Output the (X, Y) coordinate of the center of the cell containing the given text.  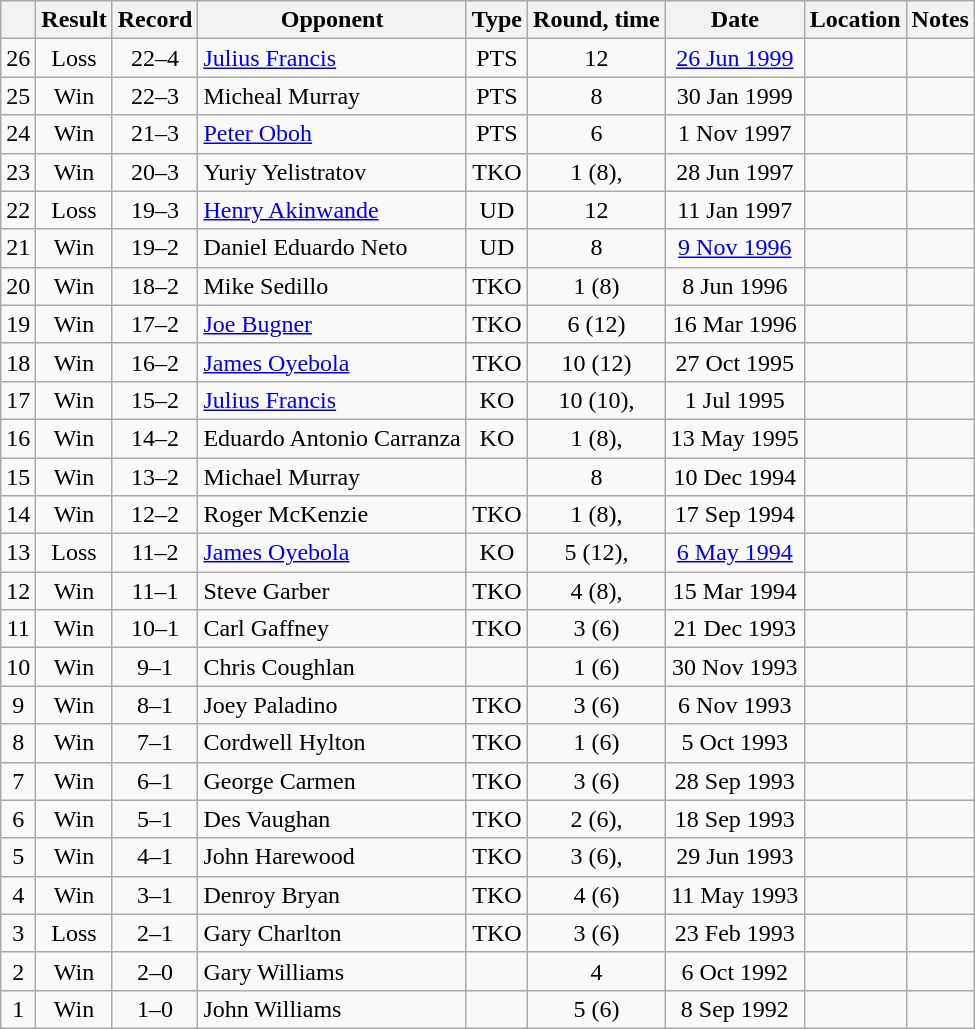
Chris Coughlan (332, 667)
26 (18, 58)
6 (12) (597, 324)
John Williams (332, 1009)
George Carmen (332, 781)
Henry Akinwande (332, 210)
John Harewood (332, 857)
16 (18, 438)
2 (6), (597, 819)
Micheal Murray (332, 96)
15 (18, 477)
Gary Charlton (332, 933)
21 (18, 248)
1 Jul 1995 (734, 400)
30 Jan 1999 (734, 96)
Denroy Bryan (332, 895)
17–2 (155, 324)
1 Nov 1997 (734, 134)
21 Dec 1993 (734, 629)
17 (18, 400)
5 Oct 1993 (734, 743)
5 (12), (597, 553)
8–1 (155, 705)
20 (18, 286)
Joey Paladino (332, 705)
10 (18, 667)
9 (18, 705)
23 (18, 172)
Steve Garber (332, 591)
Cordwell Hylton (332, 743)
30 Nov 1993 (734, 667)
13 (18, 553)
14–2 (155, 438)
11 (18, 629)
10 (12) (597, 362)
18 Sep 1993 (734, 819)
9–1 (155, 667)
12–2 (155, 515)
17 Sep 1994 (734, 515)
1 (18, 1009)
5 (18, 857)
10 (10), (597, 400)
8 Sep 1992 (734, 1009)
16 Mar 1996 (734, 324)
22–4 (155, 58)
9 Nov 1996 (734, 248)
Roger McKenzie (332, 515)
18–2 (155, 286)
29 Jun 1993 (734, 857)
22 (18, 210)
Round, time (597, 20)
11 May 1993 (734, 895)
10 Dec 1994 (734, 477)
21–3 (155, 134)
2–1 (155, 933)
13–2 (155, 477)
Record (155, 20)
2–0 (155, 971)
11–2 (155, 553)
4 (6) (597, 895)
5 (6) (597, 1009)
Joe Bugner (332, 324)
3–1 (155, 895)
Mike Sedillo (332, 286)
Yuriy Yelistratov (332, 172)
16–2 (155, 362)
5–1 (155, 819)
Peter Oboh (332, 134)
10–1 (155, 629)
19 (18, 324)
8 Jun 1996 (734, 286)
4 (8), (597, 591)
3 (18, 933)
15 Mar 1994 (734, 591)
28 Jun 1997 (734, 172)
Carl Gaffney (332, 629)
1 (8) (597, 286)
20–3 (155, 172)
2 (18, 971)
7 (18, 781)
6–1 (155, 781)
11 Jan 1997 (734, 210)
Gary Williams (332, 971)
27 Oct 1995 (734, 362)
15–2 (155, 400)
Michael Murray (332, 477)
Location (855, 20)
Des Vaughan (332, 819)
4–1 (155, 857)
14 (18, 515)
1–0 (155, 1009)
Type (496, 20)
Date (734, 20)
3 (6), (597, 857)
25 (18, 96)
6 Nov 1993 (734, 705)
Result (74, 20)
6 Oct 1992 (734, 971)
13 May 1995 (734, 438)
23 Feb 1993 (734, 933)
24 (18, 134)
19–3 (155, 210)
28 Sep 1993 (734, 781)
6 May 1994 (734, 553)
7–1 (155, 743)
11–1 (155, 591)
Opponent (332, 20)
26 Jun 1999 (734, 58)
Eduardo Antonio Carranza (332, 438)
Notes (940, 20)
18 (18, 362)
22–3 (155, 96)
19–2 (155, 248)
Daniel Eduardo Neto (332, 248)
